Find where the given text appears and provide that cell's center as [x, y] coordinate. 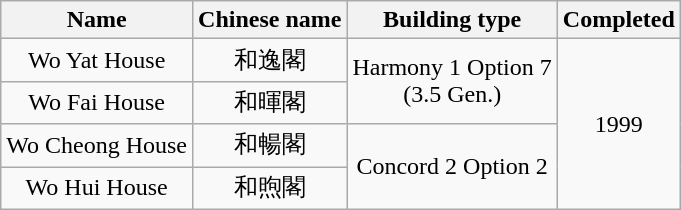
Wo Fai House [97, 102]
Wo Yat House [97, 60]
Name [97, 20]
1999 [618, 124]
Completed [618, 20]
Harmony 1 Option 7(3.5 Gen.) [452, 82]
Wo Cheong House [97, 146]
和煦閣 [270, 188]
Chinese name [270, 20]
和暉閣 [270, 102]
Wo Hui House [97, 188]
Building type [452, 20]
和暢閣 [270, 146]
和逸閣 [270, 60]
Concord 2 Option 2 [452, 166]
